Return the [X, Y] coordinate for the center point of the cell that contains the specified text.  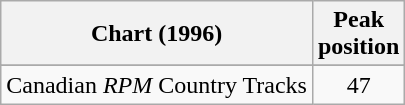
Canadian RPM Country Tracks [157, 85]
Chart (1996) [157, 34]
Peakposition [358, 34]
47 [358, 85]
